From the cell containing the given text, extract its center point as (x, y) coordinate. 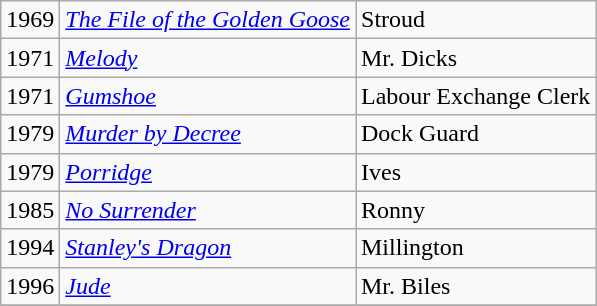
Ives (476, 172)
Millington (476, 248)
Murder by Decree (208, 134)
The File of the Golden Goose (208, 20)
Mr. Biles (476, 286)
Stroud (476, 20)
Porridge (208, 172)
1994 (30, 248)
Melody (208, 58)
Gumshoe (208, 96)
Mr. Dicks (476, 58)
Ronny (476, 210)
Labour Exchange Clerk (476, 96)
1985 (30, 210)
Stanley's Dragon (208, 248)
Dock Guard (476, 134)
1969 (30, 20)
Jude (208, 286)
1996 (30, 286)
No Surrender (208, 210)
